Search for the cell housing the specified text and yield its (X, Y) center coordinate. 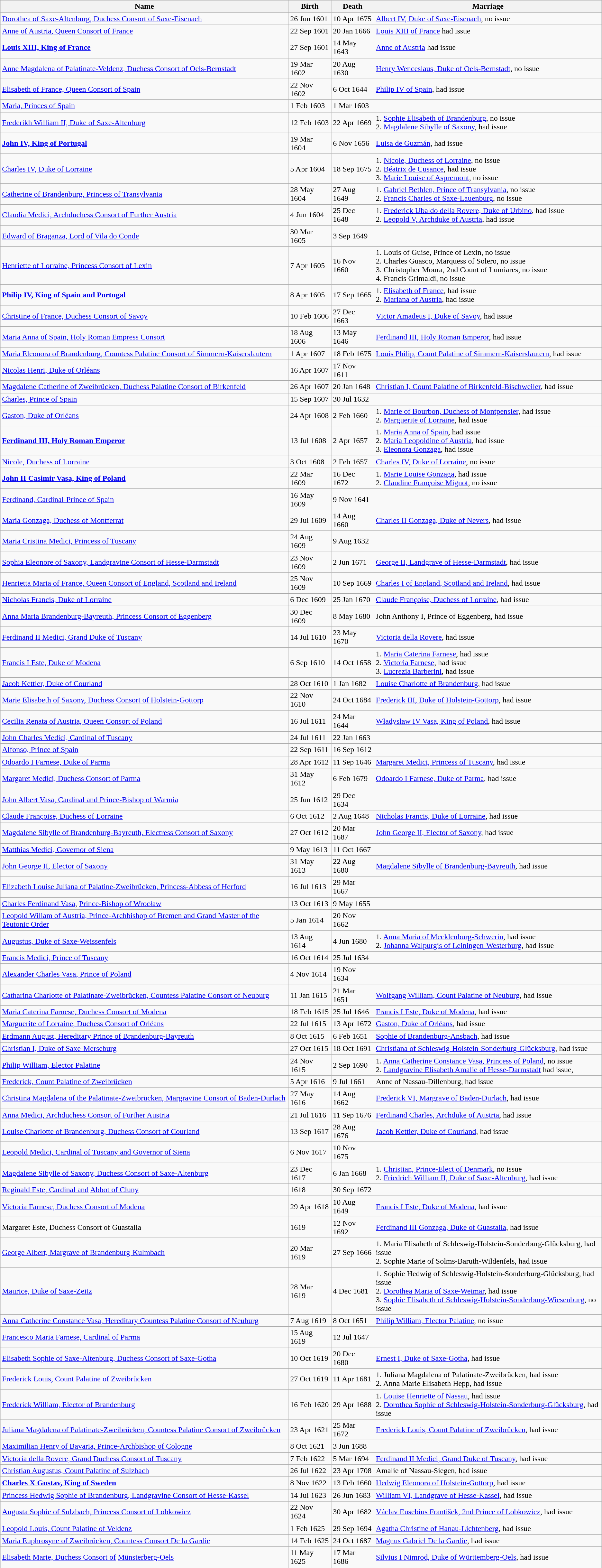
10 Oct 1619 (310, 1358)
Charles IV, Duke of Lorraine, no issue (488, 462)
25 Mar 1672 (353, 1429)
24 Mar 1644 (353, 721)
Alfonso, Prince of Spain (144, 750)
11 Jan 1615 (310, 995)
Maria Anna of Spain, Holy Roman Empress Consort (144, 337)
Anna Maria Brandenburg-Bayreuth, Princess Consort of Eggenberg (144, 617)
2 Apr 1657 (353, 441)
16 Sep 1612 (353, 750)
1 Feb 1625 (310, 1528)
Charles II Gonzaga, Duke of Nevers, had issue (488, 520)
Margaret Este, Duchess Consort of Guastalla (144, 1227)
Francis Medici, Prince of Tuscany (144, 958)
Maurice, Duke of Saxe-Zeitz (144, 1291)
Charles, Prince of Spain (144, 399)
14 Aug 1662 (353, 1098)
Christian Augustus, Count Palatine of Sulzbach (144, 1471)
20 Mar 1687 (353, 833)
3 Oct 1608 (310, 462)
12 Jul 1647 (353, 1337)
9 May 1613 (310, 849)
Victoria della Rovere, Grand Duchess Consort of Tuscany (144, 1459)
Elizabeth Louise Juliana of Palatine-Zweibrücken, Princess-Abbess of Herford (144, 887)
2 Feb 1657 (353, 462)
14 May 1643 (353, 48)
24 Oct 1687 (353, 1541)
Jacob Kettler, Duke of Courland, had issue (488, 1131)
Marie Elisabeth of Saxony, Duchess Consort of Holstein-Gottorp (144, 700)
9 May 1655 (353, 904)
24 Nov 1615 (310, 1065)
22 Mar 1609 (310, 478)
Christian I, Duke of Saxe-Merseburg (144, 1048)
Edward of Braganza, Lord of Vila do Conde (144, 236)
Elisabeth Marie, Duchess Consort of Münsterberg-Oels (144, 1557)
17 Mar 1686 (353, 1557)
22 Nov 1602 (310, 89)
28 Oct 1610 (310, 683)
16 Apr 1607 (310, 370)
13 Sep 1617 (310, 1131)
Odoardo I Farnese, Duke of Parma, had issue (488, 779)
5 Apr 1604 (310, 169)
Christina Magdalena of the Palatinate-Zweibrücken, Margravine Consort of Baden-Durlach (144, 1098)
Christian I, Count Palatine of Birkenfeld-Bischweiler, had issue (488, 387)
Philip William, Elector Palatine, no issue (488, 1321)
Philip William, Elector Palatine (144, 1065)
27 Dec 1663 (353, 316)
Frederick Louis, Count Palatine of Zweibrücken (144, 1379)
29 Apr 1688 (353, 1404)
1. Maria Elisabeth of Schleswig-Holstein-Sonderburg-Glücksburg, had issue2. Sophie Marie of Solms-Baruth-Wildenfels, had issue (488, 1253)
4 Nov 1614 (310, 974)
4 Jun 1604 (310, 215)
Luisa de Guzmán, had issue (488, 144)
Maria Caterina Farnese, Duchess Consort of Modena (144, 1012)
Anne of Nassau-Dillenburg, had issue (488, 1081)
16 Oct 1614 (310, 958)
27 Oct 1612 (310, 833)
Cecilia Renata of Austria, Queen Consort of Poland (144, 721)
Hedwig Eleonora of Holstein-Gottorp, had issue (488, 1483)
10 Nov 1675 (353, 1153)
John Anthony I, Prince of Eggenberg, had issue (488, 617)
1. Maria Caterina Farnese, had issue2. Victoria Farnese, had issue3. Lucrezia Barberini, had issue (488, 663)
25 Jun 1612 (310, 799)
22 Aug 1680 (353, 866)
3 Sep 1649 (353, 236)
5 Jan 1614 (310, 920)
23 Apr 1708 (353, 1471)
Victoria Farnese, Duchess Consort of Modena (144, 1207)
16 Jul 1613 (310, 887)
31 May 1612 (310, 779)
6 Feb 1679 (353, 779)
Reginald Este, Cardinal and Abbot of Cluny (144, 1190)
1619 (310, 1227)
13 Jul 1608 (310, 441)
14 Jul 1623 (310, 1495)
8 Oct 1651 (353, 1321)
Catherine of Brandenburg, Princess of Transylvania (144, 194)
16 Dec 1672 (353, 478)
6 Oct 1644 (353, 89)
Sophia Eleonore of Saxony, Landgravine Consort of Hesse-Darmstadt (144, 562)
Gaston, Duke of Orléans (144, 416)
12 Nov 1692 (353, 1227)
Frederikh William II, Duke of Saxe-Altenburg (144, 122)
Maria Cristina Medici, Princess of Tuscany (144, 541)
Leopold Louis, Count Palatine of Veldenz (144, 1528)
George Albert, Margrave of Brandenburg-Kulmbach (144, 1253)
19 Nov 1634 (353, 974)
26 Jul 1622 (310, 1471)
8 Apr 1605 (310, 295)
1. Elisabeth of France, had issue2. Mariana of Austria, had issue (488, 295)
28 Aug 1676 (353, 1131)
29 Sep 1694 (353, 1528)
1. Gabriel Bethlen, Prince of Transylvania, no issue2. Francis Charles of Saxe-Lauenburg, no issue (488, 194)
27 May 1616 (310, 1098)
Henriette of Lorraine, Princess Consort of Lexin (144, 266)
7 Feb 1622 (310, 1459)
5 Mar 1694 (353, 1459)
Christiana of Schleswig-Holstein-Sonderburg-Glücksburg, had issue (488, 1048)
William VI, Landgrave of Hesse-Kassel, had issue (488, 1495)
1. Sophie Elisabeth of Brandenburg, no issue2. Magdalene Sibylle of Saxony, had issue (488, 122)
Anne of Austria, Queen Consort of France (144, 31)
1. Maria Anna of Spain, had issue2. Maria Leopoldine of Austria, had issue3. Eleonora Gonzaga, had issue (488, 441)
26 Jun 1601 (310, 19)
Agatha Christine of Hanau-Lichtenberg, had issue (488, 1528)
11 May 1625 (310, 1557)
9 Nov 1641 (353, 499)
Magdalene Catherine of Zweibrücken, Duchess Palatine Consort of Birkenfeld (144, 387)
26 Jun 1683 (353, 1495)
9 Aug 1632 (353, 541)
Name (144, 6)
11 Oct 1667 (353, 849)
Magnus Gabriel De la Gardie, had issue (488, 1541)
Ferdinand II Medici, Grand Duke of Tuscany (144, 637)
Louise Charlotte of Brandenburg, Duchess Consort of Courland (144, 1131)
Charles IV, Duke of Lorraine (144, 169)
John George II, Elector of Saxony, had issue (488, 833)
7 Aug 1619 (310, 1321)
1. Christian, Prince-Elect of Denmark, no issue2. Friedrich William II, Duke of Saxe-Altenburg, had issue (488, 1173)
7 Apr 1605 (310, 266)
25 Jul 1634 (353, 958)
24 Aug 1609 (310, 541)
13 Oct 1613 (310, 904)
Charles Ferdinand Vasa, Prince-Bishop of Wrocław (144, 904)
24 Apr 1608 (310, 416)
15 Sep 1607 (310, 399)
Magdalene Sibylle of Brandenburg-Bayreuth, had issue (488, 866)
30 Mar 1605 (310, 236)
13 Feb 1660 (353, 1483)
Ernest I, Duke of Saxe-Gotha, had issue (488, 1358)
Margaret Medici, Duchess Consort of Parma (144, 779)
1. Nicole, Duchess of Lorraine, no issue2. Béatrix de Cusance, had issue3. Marie Louise of Aspremont, no issue (488, 169)
Christine of France, Duchess Consort of Savoy (144, 316)
Nicholas Francis, Duke of Lorraine (144, 600)
Augustus, Duke of Saxe-Weissenfels (144, 941)
28 Mar 1619 (310, 1291)
Maximilian Henry of Bavaria, Prince-Archbishop of Cologne (144, 1446)
21 Mar 1651 (353, 995)
Anne of Austria had issue (488, 48)
11 Sep 1676 (353, 1115)
11 Apr 1681 (353, 1379)
21 Jul 1616 (310, 1115)
Marguerite of Lorraine, Duchess Consort of Orléans (144, 1024)
25 Dec 1648 (353, 215)
30 Jul 1632 (353, 399)
22 Sep 1601 (310, 31)
17 Sep 1665 (353, 295)
1. Frederick Ubaldo della Rovere, Duke of Urbino, had issue2. Leopold V, Archduke of Austria, had issue (488, 215)
Death (353, 6)
10 Feb 1606 (310, 316)
26 Apr 1607 (310, 387)
19 Mar 1604 (310, 144)
1 Jan 1682 (353, 683)
20 Nov 1662 (353, 920)
24 Jul 1611 (310, 738)
2 Jun 1671 (353, 562)
Victor Amadeus I, Duke of Savoy, had issue (488, 316)
18 Sep 1675 (353, 169)
6 Feb 1651 (353, 1036)
Jacob Kettler, Duke of Courland (144, 683)
6 Dec 1609 (310, 600)
George II, Landgrave of Hesse-Darmstadt, had issue (488, 562)
8 May 1680 (353, 617)
2 Feb 1660 (353, 416)
1. Anna Maria of Mecklenburg-Schwerin, had issue2. Johanna Walpurgis of Leiningen-Westerburg, had issue (488, 941)
16 Nov 1660 (353, 266)
25 Jul 1646 (353, 1012)
Augusta Sophie of Sulzbach, Princess Consort of Lobkowicz (144, 1512)
1 Apr 1607 (310, 354)
2 Sep 1690 (353, 1065)
Henrietta Maria of France, Queen Consort of England, Scotland and Ireland (144, 583)
14 Aug 1660 (353, 520)
1. Louise Henriette of Nassau, had issue2. Dorothea Sophie of Schleswig-Holstein-Sonderburg-Glücksburg, had issue (488, 1404)
Frederick Louis, Count Palatine of Zweibrücken, had issue (488, 1429)
8 Nov 1622 (310, 1483)
17 Nov 1611 (353, 370)
31 May 1613 (310, 866)
Albert IV, Duke of Saxe-Eisenach, no issue (488, 19)
Magdalene Sibylle of Saxony, Duchess Consort of Saxe-Altenburg (144, 1173)
Francesco Maria Farnese, Cardinal of Parma (144, 1337)
23 May 1670 (353, 637)
6 Jan 1668 (353, 1173)
1 Mar 1603 (353, 106)
4 Jun 1680 (353, 941)
Sophie of Brandenburg-Ansbach, had issue (488, 1036)
Charles X Gustav, King of Sweden (144, 1483)
John George II, Elector of Saxony (144, 866)
4 Dec 1681 (353, 1291)
22 Nov 1624 (310, 1512)
13 Aug 1614 (310, 941)
30 Dec 1609 (310, 617)
29 Mar 1667 (353, 887)
6 Nov 1656 (353, 144)
John Albert Vasa, Cardinal and Prince-Bishop of Warmia (144, 799)
1. Marie Louise Gonzaga, had issue2. Claudine Françoise Mignot, no issue (488, 478)
Ferdinand, Cardinal-Prince of Spain (144, 499)
20 Aug 1630 (353, 68)
5 Apr 1616 (310, 1081)
Elisabeth Sophie of Saxe-Altenburg, Duchess Consort of Saxe-Gotha (144, 1358)
John Charles Medici, Cardinal of Tuscany (144, 738)
15 Aug 1619 (310, 1337)
16 Jul 1611 (310, 721)
Václav Eusebius František, 2nd Prince of Lobkowicz, had issue (488, 1512)
12 Feb 1603 (310, 122)
30 Sep 1672 (353, 1190)
29 Apr 1618 (310, 1207)
22 Nov 1610 (310, 700)
2 Aug 1648 (353, 816)
29 Dec 1634 (353, 799)
Marriage (488, 6)
27 Sep 1601 (310, 48)
13 Apr 1672 (353, 1024)
Ferdinand III, Holy Roman Emperor (144, 441)
23 Apr 1621 (310, 1429)
Louise Charlotte of Brandenburg, had issue (488, 683)
Amalie of Nassau-Siegen, had issue (488, 1471)
Birth (310, 6)
22 Apr 1669 (353, 122)
22 Jan 1663 (353, 738)
Odoardo I Farnese, Duke of Parma (144, 762)
Philip IV, King of Spain and Portugal (144, 295)
22 Sep 1611 (310, 750)
8 Oct 1621 (310, 1446)
Frederick III, Duke of Holstein-Gottorp, had issue (488, 700)
20 Dec 1680 (353, 1358)
Leopold Medici, Cardinal of Tuscany and Governor of Siena (144, 1153)
13 May 1646 (353, 337)
Matthias Medici, Governor of Siena (144, 849)
Catharina Charlotte of Palatinate-Zweibrücken, Countess Palatine Consort of Neuburg (144, 995)
Ferdinand II Medici, Grand Duke of Tuscany, had issue (488, 1459)
Erdmann August, Hereditary Prince of Brandenburg-Bayreuth (144, 1036)
23 Dec 1617 (310, 1173)
Victoria della Rovere, had issue (488, 637)
Nicolas Henri, Duke of Orléans (144, 370)
Elisabeth of France, Queen Consort of Spain (144, 89)
14 Feb 1625 (310, 1541)
Margaret Medici, Princess of Tuscany, had issue (488, 762)
Claudia Medici, Archduchess Consort of Further Austria (144, 215)
Silvius I Nimrod, Duke of Württemberg-Oels, had issue (488, 1557)
Maria Gonzaga, Duchess of Montferrat (144, 520)
11 Sep 1646 (353, 762)
23 Nov 1609 (310, 562)
Anna Medici, Archduchess Consort of Further Austria (144, 1115)
Maria Eleonora of Brandenburg, Countess Palatine Consort of Simmern-Kaiserslautern (144, 354)
28 Apr 1612 (310, 762)
18 Feb 1615 (310, 1012)
18 Oct 1691 (353, 1048)
1. Marie of Bourbon, Duchess of Montpensier, had issue2. Marguerite of Lorraine, had issue (488, 416)
27 Sep 1666 (353, 1253)
10 Aug 1649 (353, 1207)
Wolfgang William, Count Palatine of Neuburg, had issue (488, 995)
6 Sep 1610 (310, 663)
22 Jul 1615 (310, 1024)
John IV, King of Portugal (144, 144)
1. Anna Catherine Constance Vasa, Princess of Poland, no issue2. Landgravine Elisabeth Amalie of Hesse-Darmstadt had issue, (488, 1065)
29 Jul 1609 (310, 520)
Ferdinand III Gonzaga, Duke of Guastalla, had issue (488, 1227)
Louis XIII of France had issue (488, 31)
Anne Magdalena of Palatinate-Veldenz, Duchess Consort of Oels-Bernstadt (144, 68)
Alexander Charles Vasa, Prince of Poland (144, 974)
20 Mar 1619 (310, 1253)
28 May 1604 (310, 194)
Anna Catherine Constance Vasa, Hereditary Countess Palatine Consort of Neuburg (144, 1321)
Gaston, Duke of Orléans, had issue (488, 1024)
1. Juliana Magdalena of Palatinate-Zweibrücken, had issue2. Anna Marie Elisabeth Hepp, had issue (488, 1379)
10 Sep 1669 (353, 583)
16 May 1609 (310, 499)
Nicole, Duchess of Lorraine (144, 462)
Dorothea of Saxe-Altenburg, Duchess Consort of Saxe-Eisenach (144, 19)
Maria Euphrosyne of Zweibrücken, Countess Consort De la Gardie (144, 1541)
Nicholas Francis, Duke of Lorraine, had issue (488, 816)
Philip IV of Spain, had issue (488, 89)
25 Jan 1670 (353, 600)
Juliana Magdalena of Palatinate-Zweibrücken, Countess Palatine Consort of Zweibrücken (144, 1429)
John II Casimir Vasa, King of Poland (144, 478)
18 Aug 1606 (310, 337)
10 Apr 1675 (353, 19)
20 Jan 1666 (353, 31)
8 Oct 1615 (310, 1036)
1 Feb 1603 (310, 106)
Claude Françoise, Duchess of Lorraine, had issue (488, 600)
9 Jul 1661 (353, 1081)
16 Feb 1620 (310, 1404)
Francis I Este, Duke of Modena (144, 663)
Ferdinand Charles, Archduke of Austria, had issue (488, 1115)
Henry Wenceslaus, Duke of Oels-Bernstadt, no issue (488, 68)
6 Oct 1612 (310, 816)
20 Jan 1648 (353, 387)
Charles I of England, Scotland and Ireland, had issue (488, 583)
Ferdinand III, Holy Roman Emperor, had issue (488, 337)
25 Nov 1609 (310, 583)
Claude Françoise, Duchess of Lorraine (144, 816)
Frederick VI, Margrave of Baden-Durlach, had issue (488, 1098)
1618 (310, 1190)
Louis Philip, Count Palatine of Simmern-Kaiserslautern, had issue (488, 354)
24 Oct 1684 (353, 700)
27 Oct 1615 (310, 1048)
6 Nov 1617 (310, 1153)
30 Apr 1682 (353, 1512)
Władysław IV Vasa, King of Poland, had issue (488, 721)
Frederick, Count Palatine of Zweibrücken (144, 1081)
Louis XIII, King of France (144, 48)
Magdalene Sibylle of Brandenburg-Bayreuth, Electress Consort of Saxony (144, 833)
Leopold Wiliam of Austria, Prince-Archbishop of Bremen and Grand Master of the Teutonic Order (144, 920)
3 Jun 1688 (353, 1446)
27 Oct 1619 (310, 1379)
Princess Hedwig Sophie of Brandenburg, Landgravine Consort of Hesse-Kassel (144, 1495)
18 Feb 1675 (353, 354)
14 Jul 1610 (310, 637)
Frederick William, Elector of Brandenburg (144, 1404)
27 Aug 1649 (353, 194)
19 Mar 1602 (310, 68)
14 Oct 1658 (353, 663)
Maria, Princes of Spain (144, 106)
